From the cell containing the given text, extract its center point as [X, Y] coordinate. 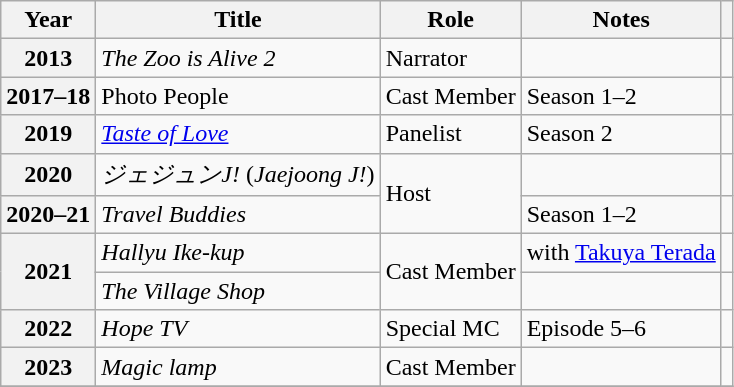
ジェジュンJ! (Jaejoong J!) [238, 174]
Taste of Love [238, 134]
The Village Shop [238, 291]
2017–18 [48, 96]
Photo People [238, 96]
Episode 5–6 [621, 329]
Season 2 [621, 134]
2020 [48, 174]
2013 [48, 58]
Hallyu Ike-kup [238, 253]
with Takuya Terada [621, 253]
Panelist [450, 134]
Role [450, 20]
2019 [48, 134]
Year [48, 20]
Magic lamp [238, 367]
2023 [48, 367]
2020–21 [48, 215]
Host [450, 194]
Title [238, 20]
2022 [48, 329]
Narrator [450, 58]
Notes [621, 20]
2021 [48, 272]
Hope TV [238, 329]
The Zoo is Alive 2 [238, 58]
Travel Buddies [238, 215]
Special MC [450, 329]
